From the cell containing the given text, extract its center point as (X, Y) coordinate. 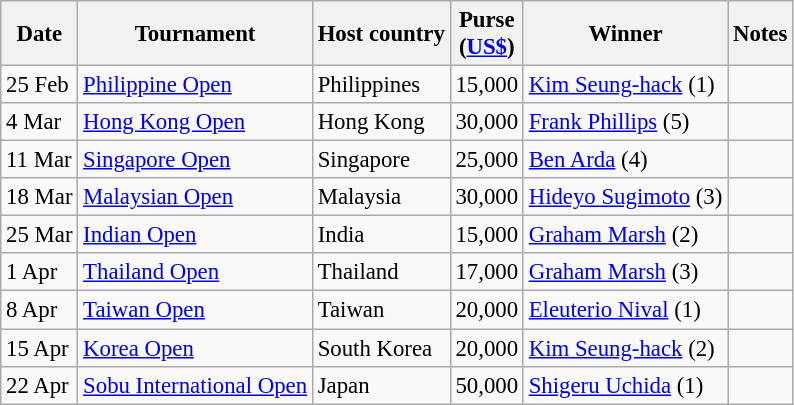
Eleuterio Nival (1) (625, 310)
Philippines (381, 85)
15 Apr (40, 348)
Korea Open (196, 348)
25 Mar (40, 235)
Hong Kong Open (196, 122)
Host country (381, 34)
Philippine Open (196, 85)
Kim Seung-hack (2) (625, 348)
Indian Open (196, 235)
17,000 (486, 273)
Ben Arda (4) (625, 160)
Winner (625, 34)
8 Apr (40, 310)
Thailand Open (196, 273)
25 Feb (40, 85)
India (381, 235)
22 Apr (40, 385)
Shigeru Uchida (1) (625, 385)
25,000 (486, 160)
Taiwan (381, 310)
Purse(US$) (486, 34)
Tournament (196, 34)
Hong Kong (381, 122)
Sobu International Open (196, 385)
Notes (760, 34)
Japan (381, 385)
Graham Marsh (2) (625, 235)
Kim Seung-hack (1) (625, 85)
Hideyo Sugimoto (3) (625, 197)
Malaysia (381, 197)
Taiwan Open (196, 310)
4 Mar (40, 122)
Graham Marsh (3) (625, 273)
South Korea (381, 348)
18 Mar (40, 197)
Frank Phillips (5) (625, 122)
Malaysian Open (196, 197)
11 Mar (40, 160)
Singapore (381, 160)
Date (40, 34)
Thailand (381, 273)
Singapore Open (196, 160)
1 Apr (40, 273)
50,000 (486, 385)
